Detect which cell encompasses the target text, then output its [x, y] center coordinate. 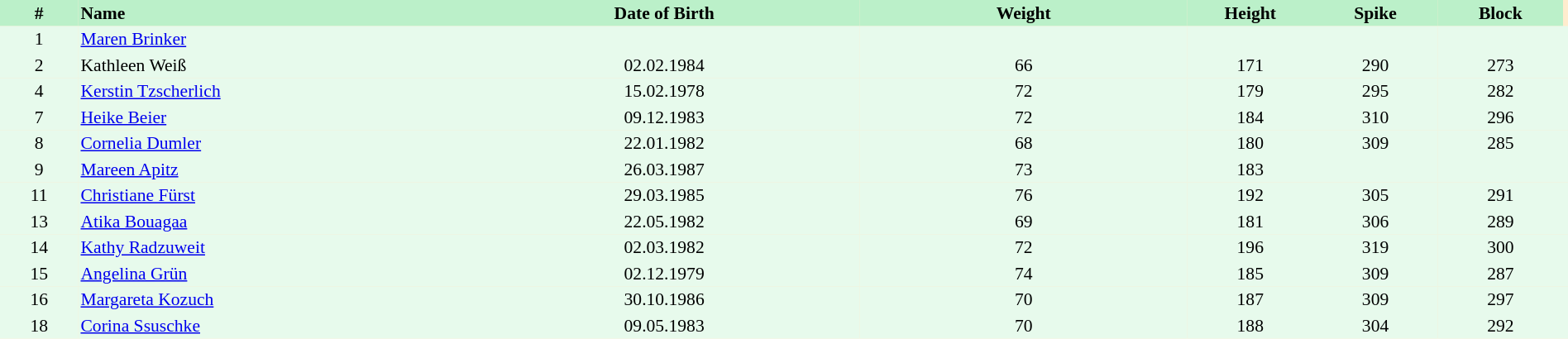
Atika Bouagaa [273, 222]
14 [39, 248]
2 [39, 65]
09.12.1983 [664, 117]
Kerstin Tzscherlich [273, 91]
297 [1500, 299]
74 [1024, 274]
181 [1250, 222]
171 [1250, 65]
185 [1250, 274]
68 [1024, 144]
16 [39, 299]
22.01.1982 [664, 144]
Maren Brinker [273, 40]
290 [1374, 65]
192 [1250, 195]
# [39, 13]
319 [1374, 248]
Corina Ssuschke [273, 326]
8 [39, 144]
Mareen Apitz [273, 169]
Heike Beier [273, 117]
282 [1500, 91]
Name [273, 13]
Height [1250, 13]
76 [1024, 195]
304 [1374, 326]
306 [1374, 222]
Cornelia Dumler [273, 144]
7 [39, 117]
26.03.1987 [664, 169]
9 [39, 169]
02.02.1984 [664, 65]
22.05.1982 [664, 222]
02.12.1979 [664, 274]
188 [1250, 326]
30.10.1986 [664, 299]
09.05.1983 [664, 326]
Kathy Radzuweit [273, 248]
Christiane Fürst [273, 195]
292 [1500, 326]
11 [39, 195]
15 [39, 274]
296 [1500, 117]
15.02.1978 [664, 91]
287 [1500, 274]
183 [1250, 169]
295 [1374, 91]
187 [1250, 299]
18 [39, 326]
305 [1374, 195]
29.03.1985 [664, 195]
285 [1500, 144]
300 [1500, 248]
291 [1500, 195]
180 [1250, 144]
13 [39, 222]
196 [1250, 248]
66 [1024, 65]
02.03.1982 [664, 248]
Kathleen Weiß [273, 65]
184 [1250, 117]
Block [1500, 13]
289 [1500, 222]
69 [1024, 222]
Date of Birth [664, 13]
73 [1024, 169]
179 [1250, 91]
Angelina Grün [273, 274]
310 [1374, 117]
Margareta Kozuch [273, 299]
273 [1500, 65]
Spike [1374, 13]
Weight [1024, 13]
1 [39, 40]
4 [39, 91]
